Search for the cell housing the specified text and yield its [X, Y] center coordinate. 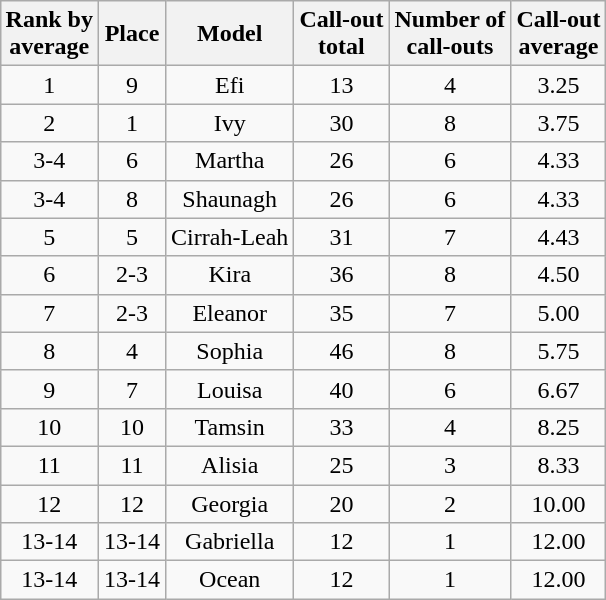
36 [342, 275]
Call-outaverage [558, 34]
Louisa [230, 389]
Ivy [230, 123]
10.00 [558, 503]
Ocean [230, 580]
Efi [230, 85]
20 [342, 503]
30 [342, 123]
Place [132, 34]
Cirrah-Leah [230, 237]
Rank byaverage [49, 34]
Model [230, 34]
Sophia [230, 351]
3.25 [558, 85]
25 [342, 465]
6.67 [558, 389]
Shaunagh [230, 199]
4.43 [558, 237]
5.00 [558, 313]
3 [450, 465]
40 [342, 389]
33 [342, 427]
35 [342, 313]
Georgia [230, 503]
Martha [230, 161]
31 [342, 237]
Kira [230, 275]
Tamsin [230, 427]
46 [342, 351]
8.33 [558, 465]
8.25 [558, 427]
13 [342, 85]
5.75 [558, 351]
Number ofcall-outs [450, 34]
3.75 [558, 123]
Eleanor [230, 313]
Call-outtotal [342, 34]
Alisia [230, 465]
Gabriella [230, 542]
4.50 [558, 275]
